Extract the [x, y] coordinate from the center of the cell holding the provided text.  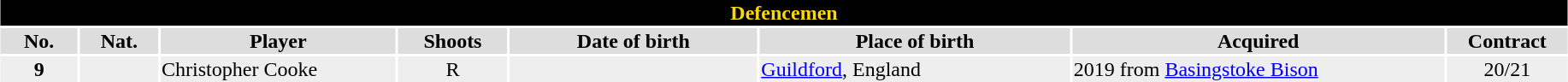
R [453, 69]
2019 from Basingstoke Bison [1259, 69]
Defencemen [783, 13]
9 [39, 69]
Acquired [1259, 41]
No. [39, 41]
Shoots [453, 41]
Nat. [120, 41]
Place of birth [915, 41]
Date of birth [634, 41]
Contract [1506, 41]
Christopher Cooke [279, 69]
Guildford, England [915, 69]
Player [279, 41]
20/21 [1506, 69]
